Detect which cell encompasses the target text, then output its (X, Y) center coordinate. 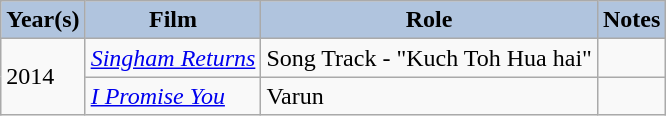
Film (173, 20)
Song Track - "Kuch Toh Hua hai" (430, 58)
Year(s) (43, 20)
2014 (43, 77)
I Promise You (173, 96)
Singham Returns (173, 58)
Notes (631, 20)
Role (430, 20)
Varun (430, 96)
